For the text-containing cell, return its midpoint in [x, y] coordinate format. 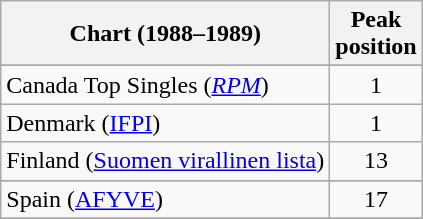
Finland (Suomen virallinen lista) [166, 161]
Denmark (IFPI) [166, 123]
17 [376, 199]
Chart (1988–1989) [166, 34]
13 [376, 161]
Spain (AFYVE) [166, 199]
Peakposition [376, 34]
Canada Top Singles (RPM) [166, 85]
